From the cell containing the given text, extract its center point as (x, y) coordinate. 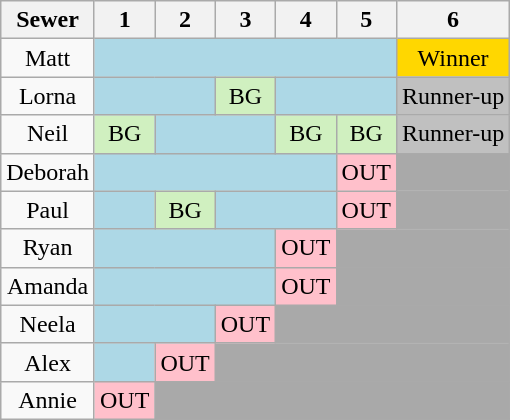
Ryan (48, 248)
Winner (452, 58)
Amanda (48, 286)
6 (452, 20)
2 (185, 20)
Paul (48, 210)
Matt (48, 58)
Neil (48, 134)
1 (124, 20)
4 (306, 20)
Annie (48, 400)
Lorna (48, 96)
Sewer (48, 20)
Neela (48, 324)
3 (245, 20)
Alex (48, 362)
5 (366, 20)
Deborah (48, 172)
